Detect which cell encompasses the target text, then output its (x, y) center coordinate. 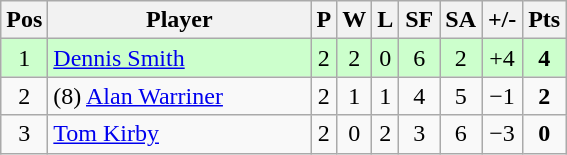
−1 (502, 96)
Player (180, 20)
Tom Kirby (180, 134)
5 (461, 96)
P (324, 20)
L (386, 20)
SA (461, 20)
Pts (544, 20)
+/- (502, 20)
(8) Alan Warriner (180, 96)
Pos (24, 20)
+4 (502, 58)
W (354, 20)
SF (420, 20)
−3 (502, 134)
Dennis Smith (180, 58)
